Locate the cell with the specified text and output its [x, y] center coordinate. 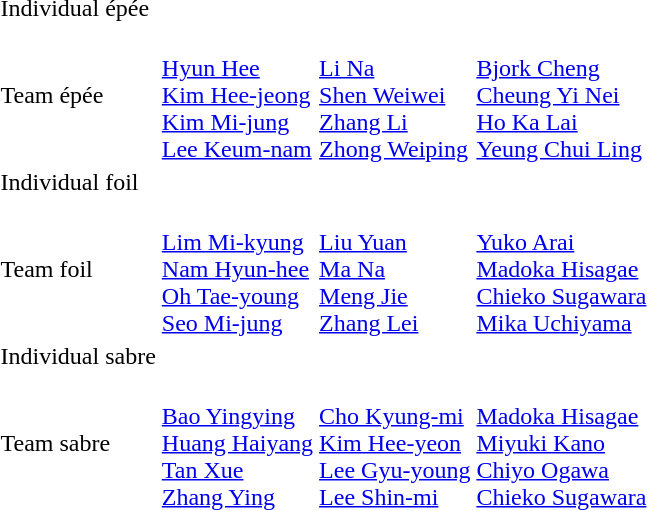
Li NaShen WeiweiZhang LiZhong Weiping [395, 95]
Liu YuanMa NaMeng JieZhang Lei [395, 269]
Lim Mi-kyungNam Hyun-heeOh Tae-youngSeo Mi-jung [237, 269]
Hyun HeeKim Hee-jeongKim Mi-jungLee Keum-nam [237, 95]
